Find where the given text appears and provide that cell's center as [X, Y] coordinate. 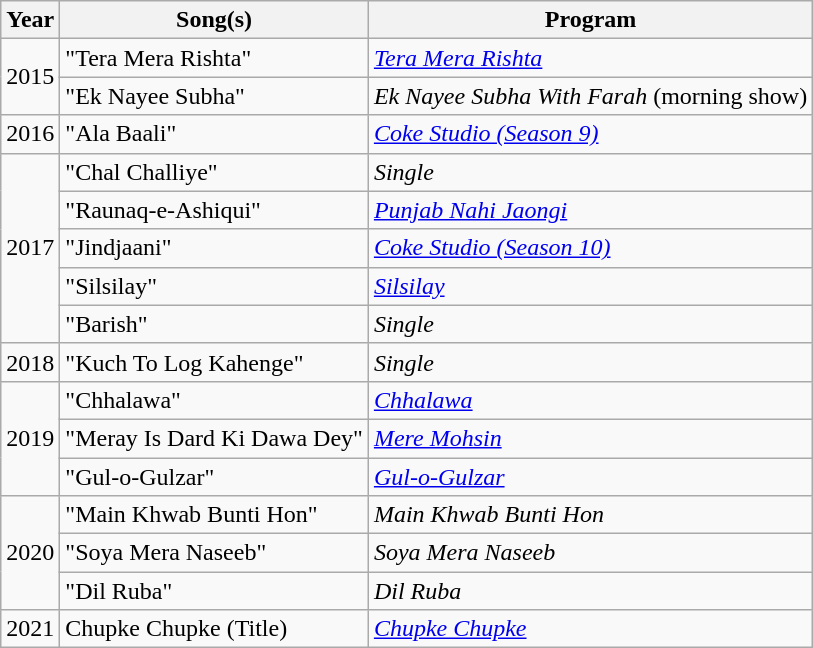
Main Khwab Bunti Hon [590, 515]
Chupke Chupke (Title) [214, 629]
Chhalawa [590, 400]
Coke Studio (Season 9) [590, 134]
"Kuch To Log Kahenge" [214, 362]
2015 [30, 77]
"Barish" [214, 324]
"Chal Challiye" [214, 172]
Gul-o-Gulzar [590, 477]
2016 [30, 134]
Soya Mera Naseeb [590, 553]
2018 [30, 362]
2019 [30, 438]
Tera Mera Rishta [590, 58]
"Chhalawa" [214, 400]
Chupke Chupke [590, 629]
"Ek Nayee Subha" [214, 96]
Year [30, 20]
Silsilay [590, 286]
"Meray Is Dard Ki Dawa Dey" [214, 438]
"Main Khwab Bunti Hon" [214, 515]
"Soya Mera Naseeb" [214, 553]
"Raunaq-e-Ashiqui" [214, 210]
Song(s) [214, 20]
Mere Mohsin [590, 438]
2020 [30, 553]
Coke Studio (Season 10) [590, 248]
"Ala Baali" [214, 134]
2021 [30, 629]
Dil Ruba [590, 591]
2017 [30, 248]
Punjab Nahi Jaongi [590, 210]
"Jindjaani" [214, 248]
"Tera Mera Rishta" [214, 58]
"Gul-o-Gulzar" [214, 477]
Program [590, 20]
"Silsilay" [214, 286]
"Dil Ruba" [214, 591]
Ek Nayee Subha With Farah (morning show) [590, 96]
